Provide the [X, Y] coordinate of the cell's center where the given text is located.  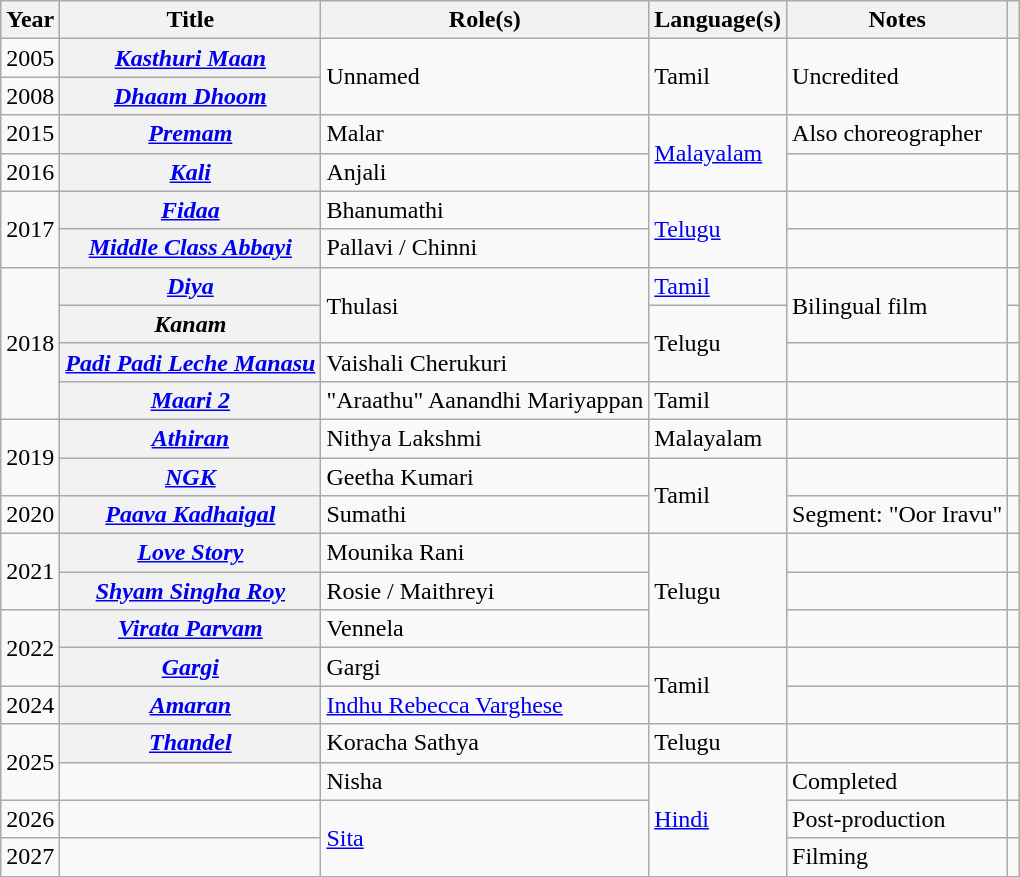
Nisha [485, 781]
Athiran [190, 438]
Malar [485, 134]
2019 [30, 457]
Thulasi [485, 305]
Maari 2 [190, 400]
Year [30, 20]
Anjali [485, 172]
Completed [898, 781]
2005 [30, 58]
2026 [30, 819]
Paava Kadhaigal [190, 515]
Love Story [190, 553]
Vaishali Cherukuri [485, 362]
Virata Parvam [190, 629]
Padi Padi Leche Manasu [190, 362]
Thandel [190, 743]
Uncredited [898, 77]
Koracha Sathya [485, 743]
Filming [898, 857]
Mounika Rani [485, 553]
2015 [30, 134]
Language(s) [718, 20]
Role(s) [485, 20]
2022 [30, 648]
Sumathi [485, 515]
2020 [30, 515]
Dhaam Dhoom [190, 96]
Kanam [190, 324]
"Araathu" Aanandhi Mariyappan [485, 400]
Sita [485, 838]
Also choreographer [898, 134]
Fidaa [190, 210]
Post-production [898, 819]
Indhu Rebecca Varghese [485, 705]
NGK [190, 477]
Kasthuri Maan [190, 58]
Geetha Kumari [485, 477]
2021 [30, 572]
Amaran [190, 705]
Hindi [718, 819]
2017 [30, 229]
Diya [190, 286]
2024 [30, 705]
Premam [190, 134]
Middle Class Abbayi [190, 248]
2016 [30, 172]
Pallavi / Chinni [485, 248]
2025 [30, 762]
Vennela [485, 629]
Bilingual film [898, 305]
Title [190, 20]
Bhanumathi [485, 210]
Kali [190, 172]
Rosie / Maithreyi [485, 591]
Segment: "Oor Iravu" [898, 515]
Nithya Lakshmi [485, 438]
Unnamed [485, 77]
Notes [898, 20]
2018 [30, 343]
2027 [30, 857]
2008 [30, 96]
Shyam Singha Roy [190, 591]
